Output the (X, Y) coordinate of the center of the cell containing the given text.  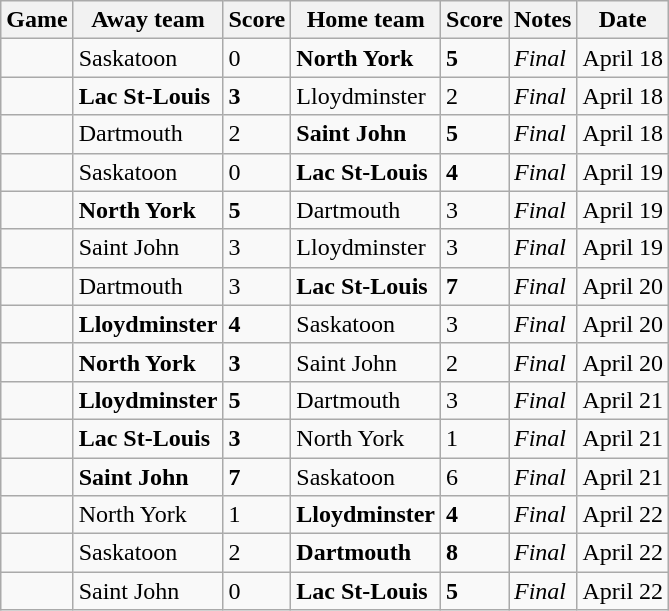
Notes (542, 20)
Away team (148, 20)
Date (623, 20)
Home team (366, 20)
6 (475, 477)
Game (37, 20)
8 (475, 553)
